Identify which cell holds the provided text, then report its [X, Y] central coordinate. 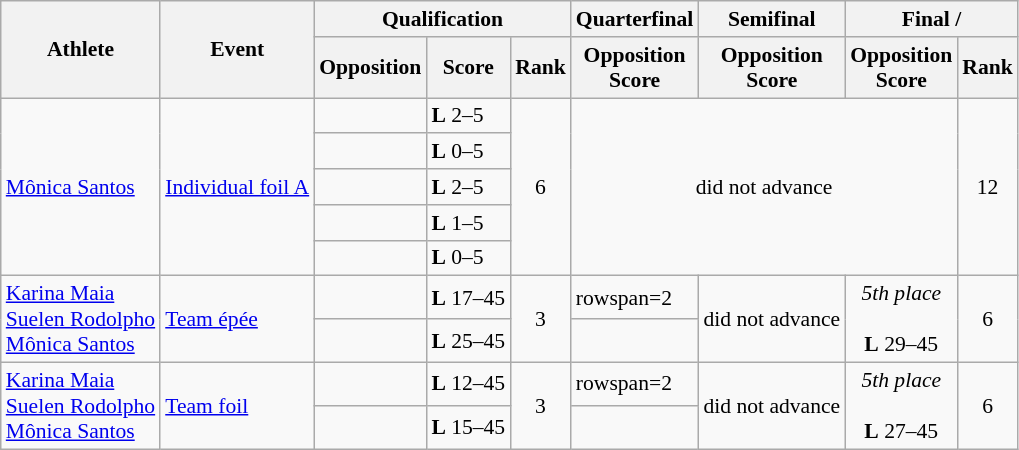
Event [237, 50]
L 15–45 [468, 428]
Final / [932, 19]
5th placeL 29–45 [901, 320]
L 25–45 [468, 340]
Athlete [80, 50]
Qualification [442, 19]
L 1–5 [468, 223]
Opposition [370, 68]
Quarterfinal [635, 19]
5th placeL 27–45 [901, 406]
Team foil [237, 406]
Individual foil A [237, 187]
Team épée [237, 320]
L 17–45 [468, 298]
Mônica Santos [80, 187]
12 [988, 187]
Score [468, 68]
Semifinal [772, 19]
L 12–45 [468, 384]
